Provide the [X, Y] coordinate of the cell's center where the given text is located.  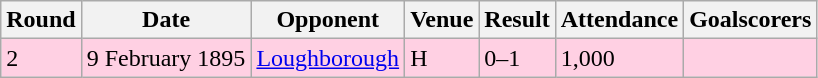
H [442, 58]
2 [41, 58]
Opponent [328, 20]
9 February 1895 [166, 58]
1,000 [619, 58]
Date [166, 20]
Goalscorers [750, 20]
Loughborough [328, 58]
Venue [442, 20]
Round [41, 20]
0–1 [517, 58]
Attendance [619, 20]
Result [517, 20]
